Extract the (X, Y) coordinate from the center of the cell holding the provided text.  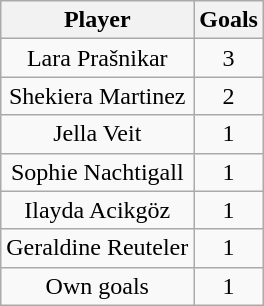
Sophie Nachtigall (98, 172)
2 (229, 96)
Own goals (98, 286)
3 (229, 58)
Jella Veit (98, 134)
Player (98, 20)
Ilayda Acikgöz (98, 210)
Lara Prašnikar (98, 58)
Geraldine Reuteler (98, 248)
Goals (229, 20)
Shekiera Martinez (98, 96)
